From the cell containing the given text, extract its center point as (x, y) coordinate. 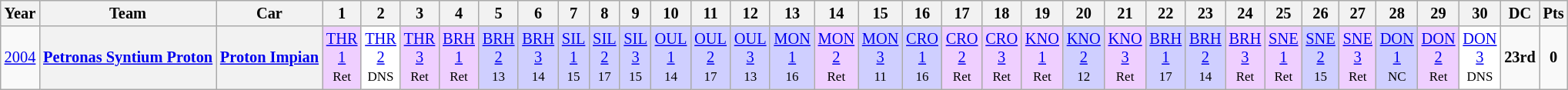
BRH214 (1205, 58)
10 (671, 13)
BRH117 (1165, 58)
Team (128, 13)
SIL315 (635, 58)
DC (1520, 13)
MON116 (791, 58)
CRO116 (922, 58)
25 (1283, 13)
THR3Ret (420, 58)
BRH213 (499, 58)
21 (1125, 13)
MON311 (881, 58)
29 (1439, 13)
17 (962, 13)
1 (342, 13)
BRH314 (538, 58)
8 (604, 13)
Car (269, 13)
CRO3Ret (1001, 58)
2 (380, 13)
CRO2Ret (962, 58)
BRH3Ret (1245, 58)
24 (1245, 13)
SIL115 (573, 58)
0 (1553, 58)
OUL217 (710, 58)
SNE215 (1320, 58)
KNO3Ret (1125, 58)
15 (881, 13)
THR2DNS (380, 58)
Year (20, 13)
26 (1320, 13)
KNO1Ret (1042, 58)
Proton Impian (269, 58)
DON1NC (1397, 58)
DON3DNS (1479, 58)
2004 (20, 58)
30 (1479, 13)
SNE1Ret (1283, 58)
27 (1358, 13)
3 (420, 13)
16 (922, 13)
18 (1001, 13)
OUL313 (751, 58)
Pts (1553, 13)
28 (1397, 13)
4 (459, 13)
12 (751, 13)
23 (1205, 13)
THR1Ret (342, 58)
19 (1042, 13)
9 (635, 13)
11 (710, 13)
7 (573, 13)
BRH1Ret (459, 58)
5 (499, 13)
20 (1084, 13)
KNO212 (1084, 58)
SIL217 (604, 58)
6 (538, 13)
13 (791, 13)
SNE3Ret (1358, 58)
MON2Ret (836, 58)
14 (836, 13)
22 (1165, 13)
Petronas Syntium Proton (128, 58)
DON2Ret (1439, 58)
23rd (1520, 58)
OUL114 (671, 58)
